Extract the [x, y] coordinate from the center of the cell holding the provided text.  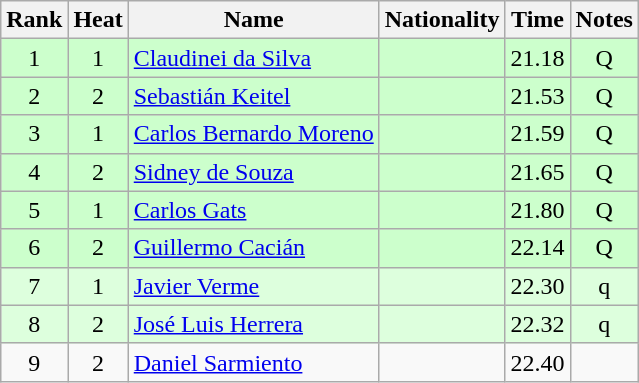
6 [34, 248]
Time [538, 20]
22.30 [538, 286]
José Luis Herrera [254, 324]
Daniel Sarmiento [254, 362]
22.40 [538, 362]
22.14 [538, 248]
3 [34, 134]
Carlos Gats [254, 210]
Carlos Bernardo Moreno [254, 134]
Nationality [442, 20]
Guillermo Cacián [254, 248]
Javier Verme [254, 286]
Sidney de Souza [254, 172]
4 [34, 172]
7 [34, 286]
21.18 [538, 58]
9 [34, 362]
8 [34, 324]
22.32 [538, 324]
Notes [604, 20]
21.53 [538, 96]
Name [254, 20]
Rank [34, 20]
Claudinei da Silva [254, 58]
21.65 [538, 172]
21.59 [538, 134]
21.80 [538, 210]
Heat [98, 20]
Sebastián Keitel [254, 96]
5 [34, 210]
